Return (x, y) of the center of cell containing provided text 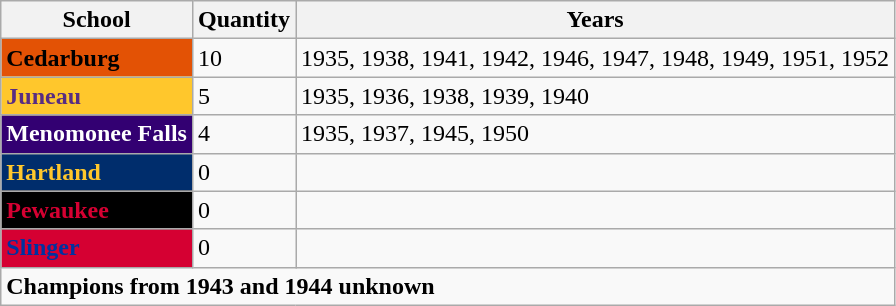
4 (244, 134)
1935, 1938, 1941, 1942, 1946, 1947, 1948, 1949, 1951, 1952 (596, 58)
10 (244, 58)
1935, 1936, 1938, 1939, 1940 (596, 96)
School (97, 20)
Slinger (97, 248)
Years (596, 20)
Hartland (97, 172)
Quantity (244, 20)
Champions from 1943 and 1944 unknown (448, 286)
Menomonee Falls (97, 134)
5 (244, 96)
Cedarburg (97, 58)
Pewaukee (97, 210)
1935, 1937, 1945, 1950 (596, 134)
Juneau (97, 96)
